Return (X, Y) of the center of cell containing provided text 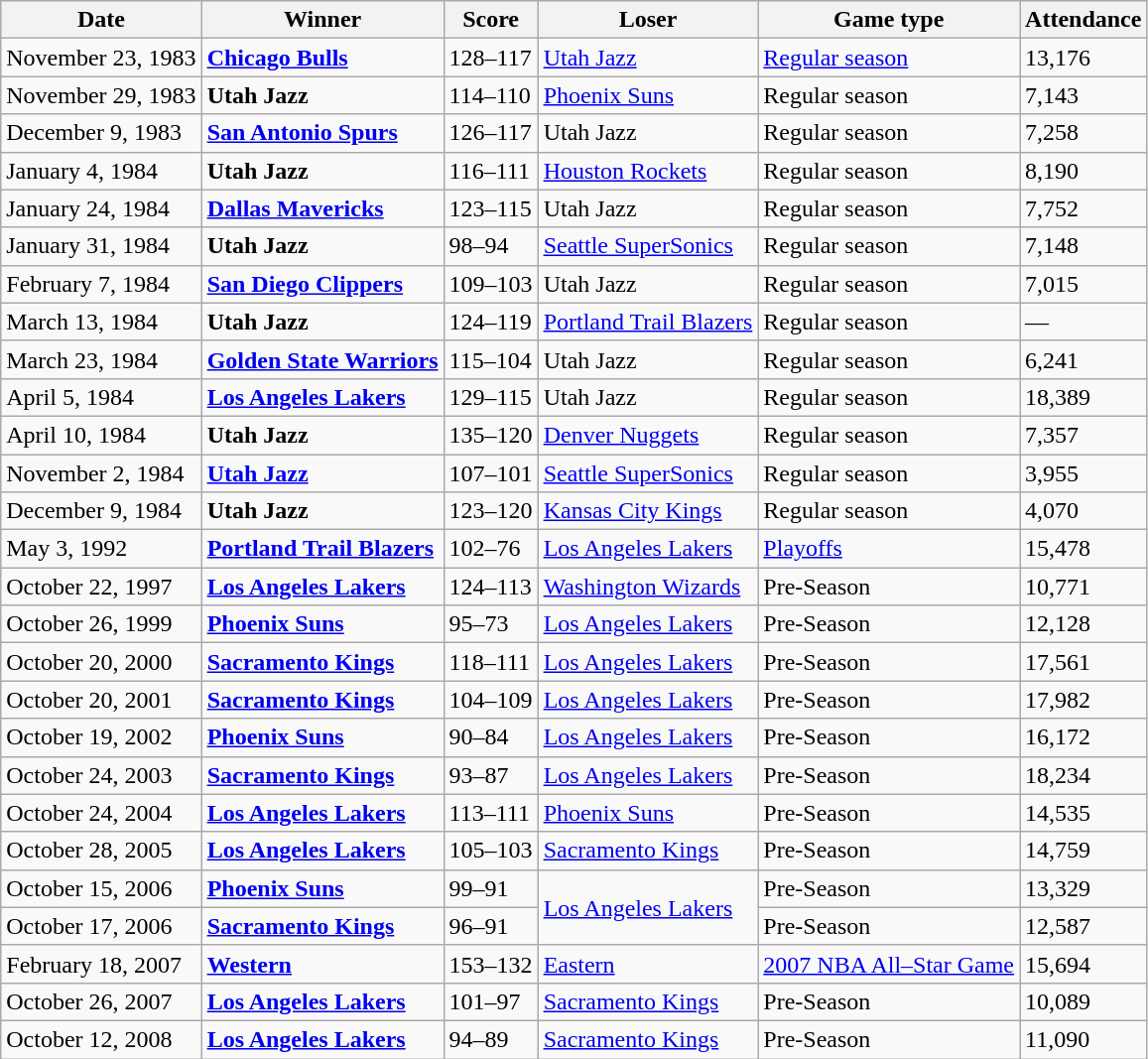
November 23, 1983 (101, 58)
115–104 (490, 359)
13,176 (1084, 58)
7,143 (1084, 95)
October 12, 2008 (101, 1039)
October 20, 2000 (101, 662)
10,089 (1084, 1001)
90–84 (490, 737)
2007 NBA All–Star Game (889, 964)
January 4, 1984 (101, 171)
95–73 (490, 624)
7,015 (1084, 284)
December 9, 1983 (101, 133)
Winner (322, 20)
Date (101, 20)
March 23, 1984 (101, 359)
124–119 (490, 322)
12,587 (1084, 926)
October 24, 2004 (101, 813)
Game type (889, 20)
October 28, 2005 (101, 851)
93–87 (490, 775)
March 13, 1984 (101, 322)
October 26, 2007 (101, 1001)
13,329 (1084, 888)
October 15, 2006 (101, 888)
12,128 (1084, 624)
Eastern (648, 964)
October 19, 2002 (101, 737)
11,090 (1084, 1039)
8,190 (1084, 171)
October 26, 1999 (101, 624)
135–120 (490, 435)
January 31, 1984 (101, 246)
107–101 (490, 473)
Playoffs (889, 549)
17,561 (1084, 662)
14,535 (1084, 813)
October 17, 2006 (101, 926)
123–120 (490, 511)
7,258 (1084, 133)
February 7, 1984 (101, 284)
18,389 (1084, 397)
129–115 (490, 397)
98–94 (490, 246)
Loser (648, 20)
96–91 (490, 926)
3,955 (1084, 473)
94–89 (490, 1039)
118–111 (490, 662)
6,241 (1084, 359)
San Antonio Spurs (322, 133)
May 3, 1992 (101, 549)
123–115 (490, 208)
Western (322, 964)
101–97 (490, 1001)
Chicago Bulls (322, 58)
April 10, 1984 (101, 435)
October 20, 2001 (101, 700)
Dallas Mavericks (322, 208)
January 24, 1984 (101, 208)
102–76 (490, 549)
99–91 (490, 888)
16,172 (1084, 737)
105–103 (490, 851)
153–132 (490, 964)
7,357 (1084, 435)
November 2, 1984 (101, 473)
7,752 (1084, 208)
104–109 (490, 700)
7,148 (1084, 246)
December 9, 1984 (101, 511)
18,234 (1084, 775)
124–113 (490, 587)
116–111 (490, 171)
Attendance (1084, 20)
126–117 (490, 133)
15,694 (1084, 964)
Kansas City Kings (648, 511)
15,478 (1084, 549)
Washington Wizards (648, 587)
114–110 (490, 95)
128–117 (490, 58)
Score (490, 20)
April 5, 1984 (101, 397)
113–111 (490, 813)
Houston Rockets (648, 171)
October 24, 2003 (101, 775)
November 29, 1983 (101, 95)
— (1084, 322)
109–103 (490, 284)
10,771 (1084, 587)
14,759 (1084, 851)
October 22, 1997 (101, 587)
February 18, 2007 (101, 964)
San Diego Clippers (322, 284)
Denver Nuggets (648, 435)
4,070 (1084, 511)
17,982 (1084, 700)
Golden State Warriors (322, 359)
